Extract the (X, Y) coordinate from the center of the cell holding the provided text.  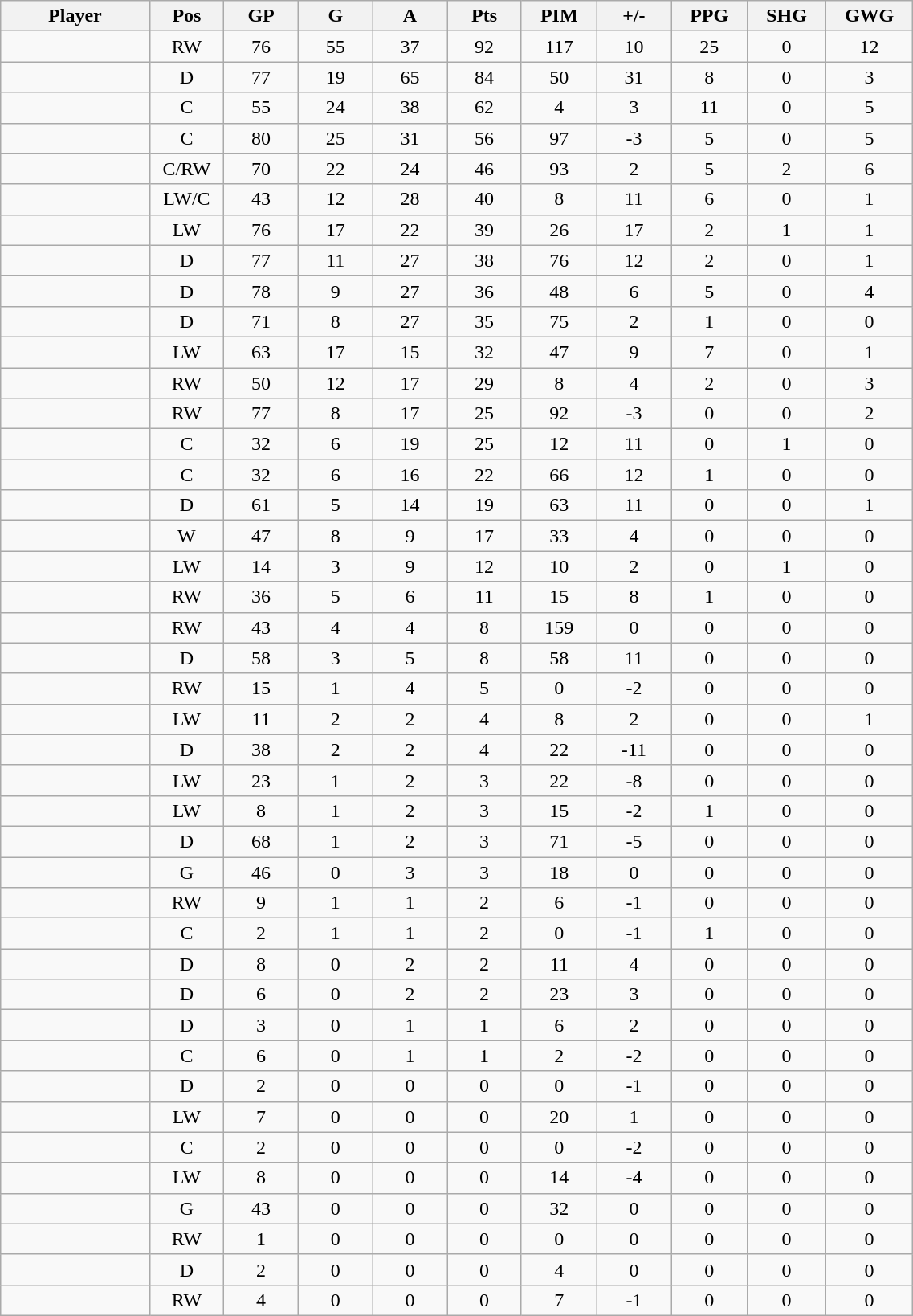
35 (485, 321)
56 (485, 138)
PPG (710, 16)
PIM (559, 16)
33 (559, 536)
Player (75, 16)
Pos (186, 16)
75 (559, 321)
Pts (485, 16)
SHG (787, 16)
159 (559, 627)
-8 (634, 780)
-4 (634, 1178)
LW/C (186, 199)
GWG (869, 16)
78 (262, 291)
28 (410, 199)
97 (559, 138)
29 (485, 383)
18 (559, 872)
26 (559, 230)
GP (262, 16)
68 (262, 841)
66 (559, 475)
+/- (634, 16)
65 (410, 77)
84 (485, 77)
117 (559, 47)
80 (262, 138)
61 (262, 505)
16 (410, 475)
40 (485, 199)
37 (410, 47)
A (410, 16)
93 (559, 169)
-11 (634, 750)
39 (485, 230)
-5 (634, 841)
C/RW (186, 169)
W (186, 536)
62 (485, 108)
70 (262, 169)
20 (559, 1117)
48 (559, 291)
